Return [X, Y] of the center of cell containing provided text 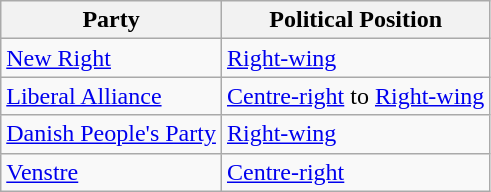
Centre-right [355, 172]
Party [112, 20]
Political Position [355, 20]
Danish People's Party [112, 134]
New Right [112, 58]
Venstre [112, 172]
Liberal Alliance [112, 96]
Centre-right to Right-wing [355, 96]
